For the text-containing cell, return its midpoint in (x, y) coordinate format. 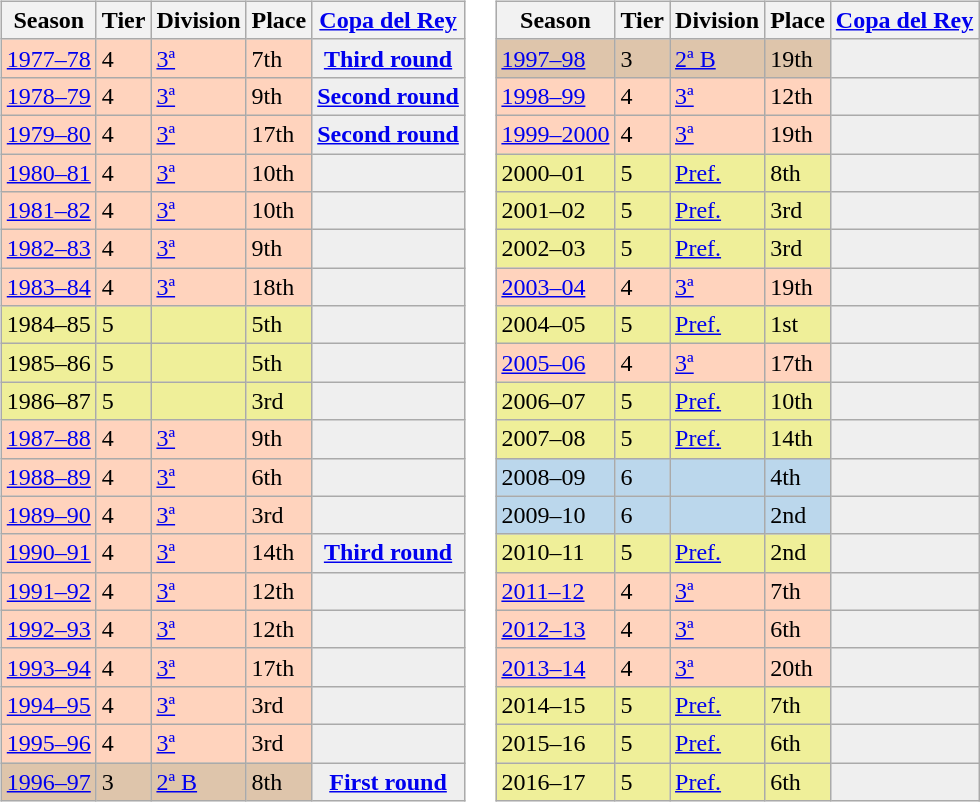
1982–83 (48, 249)
1992–93 (48, 629)
2007–08 (556, 439)
2000–01 (556, 173)
1979–80 (48, 134)
2004–05 (556, 325)
1986–87 (48, 401)
1999–2000 (556, 134)
18th (279, 287)
2013–14 (556, 667)
2012–13 (556, 629)
1990–91 (48, 553)
1977–78 (48, 58)
1995–96 (48, 743)
1983–84 (48, 287)
1989–90 (48, 515)
2014–15 (556, 705)
1st (798, 325)
2015–16 (556, 743)
2002–03 (556, 249)
1985–86 (48, 363)
1984–85 (48, 325)
1988–89 (48, 477)
2003–04 (556, 287)
4th (798, 477)
1993–94 (48, 667)
First round (388, 781)
1981–82 (48, 211)
1998–99 (556, 96)
2006–07 (556, 401)
1996–97 (48, 781)
1980–81 (48, 173)
1987–88 (48, 439)
2011–12 (556, 591)
2005–06 (556, 363)
2008–09 (556, 477)
1978–79 (48, 96)
2009–10 (556, 515)
20th (798, 667)
2010–11 (556, 553)
1997–98 (556, 58)
2016–17 (556, 781)
1994–95 (48, 705)
1991–92 (48, 591)
2001–02 (556, 211)
